For the text-containing cell, return its midpoint in (X, Y) coordinate format. 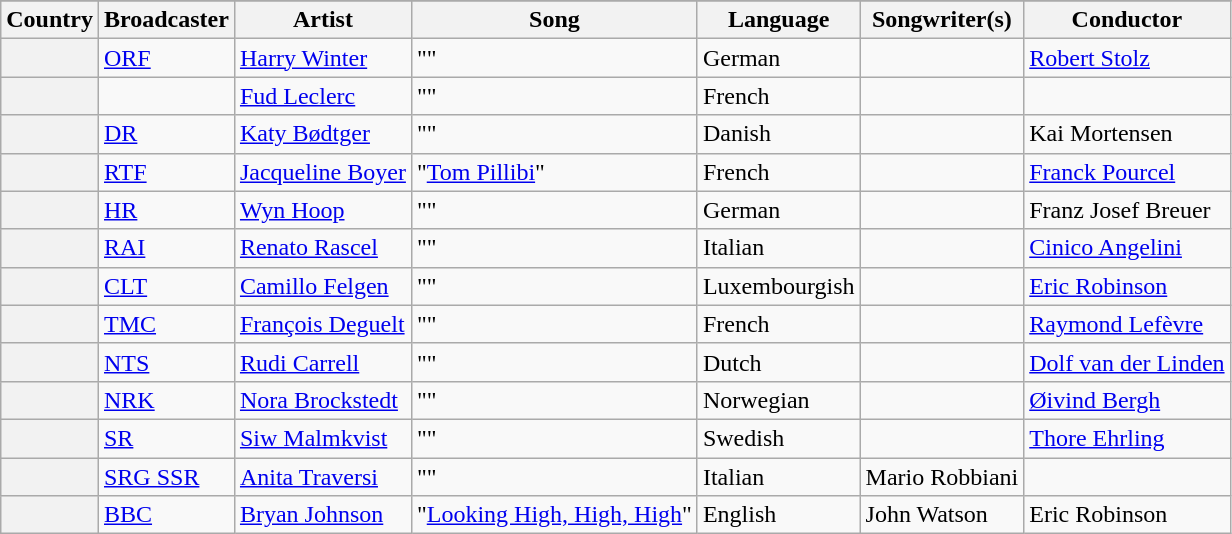
English (778, 515)
Fud Leclerc (322, 96)
François Deguelt (322, 324)
SR (166, 438)
Mario Robbiani (942, 477)
Dutch (778, 362)
John Watson (942, 515)
Broadcaster (166, 20)
Cinico Angelini (1127, 248)
Artist (322, 20)
SRG SSR (166, 477)
RTF (166, 172)
Thore Ehrling (1127, 438)
Robert Stolz (1127, 58)
Wyn Hoop (322, 210)
Katy Bødtger (322, 134)
Nora Brockstedt (322, 400)
Conductor (1127, 20)
Norwegian (778, 400)
Franck Pourcel (1127, 172)
"Looking High, High, High" (554, 515)
BBC (166, 515)
Luxembourgish (778, 286)
CLT (166, 286)
DR (166, 134)
Øivind Bergh (1127, 400)
TMC (166, 324)
Harry Winter (322, 58)
Raymond Lefèvre (1127, 324)
Camillo Felgen (322, 286)
Danish (778, 134)
RAI (166, 248)
Anita Traversi (322, 477)
Bryan Johnson (322, 515)
Country (50, 20)
Dolf van der Linden (1127, 362)
Franz Josef Breuer (1127, 210)
Rudi Carrell (322, 362)
Swedish (778, 438)
"Tom Pillibi" (554, 172)
ORF (166, 58)
NRK (166, 400)
NTS (166, 362)
Song (554, 20)
HR (166, 210)
Siw Malmkvist (322, 438)
Language (778, 20)
Songwriter(s) (942, 20)
Jacqueline Boyer (322, 172)
Kai Mortensen (1127, 134)
Renato Rascel (322, 248)
